Find where the given text appears and provide that cell's center as [x, y] coordinate. 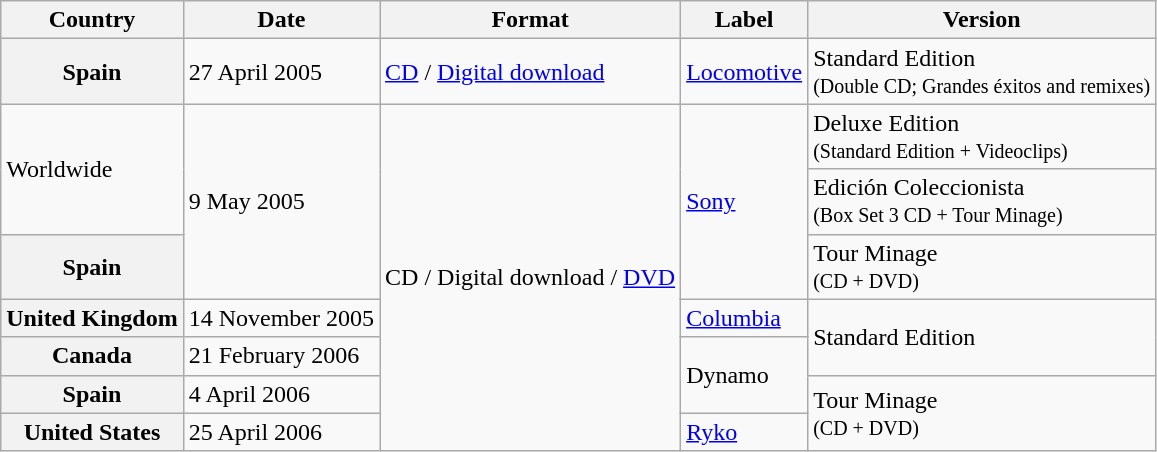
Version [982, 20]
Format [530, 20]
United States [92, 432]
27 April 2005 [281, 72]
14 November 2005 [281, 318]
Ryko [744, 432]
Standard Edition [982, 337]
Label [744, 20]
Worldwide [92, 169]
21 February 2006 [281, 356]
Dynamo [744, 375]
CD / Digital download / DVD [530, 278]
4 April 2006 [281, 394]
Country [92, 20]
Standard Edition (Double CD; Grandes éxitos and remixes) [982, 72]
Sony [744, 202]
Deluxe Edition (Standard Edition + Videoclips) [982, 136]
Columbia [744, 318]
Edición Coleccionista(Box Set 3 CD + Tour Minage) [982, 202]
9 May 2005 [281, 202]
25 April 2006 [281, 432]
Locomotive [744, 72]
Canada [92, 356]
CD / Digital download [530, 72]
United Kingdom [92, 318]
Date [281, 20]
